Find where the given text appears and provide that cell's center as [x, y] coordinate. 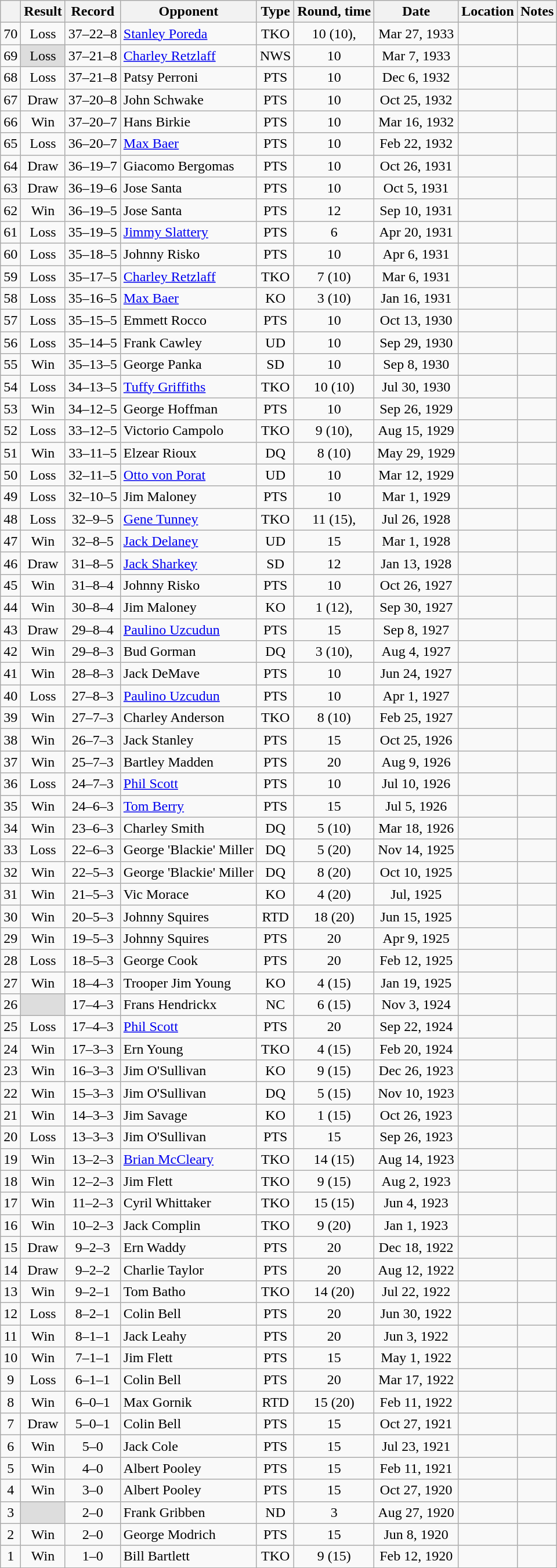
Aug 14, 1923 [417, 1159]
13 [10, 1291]
Sep 30, 1927 [417, 607]
George Modrich [188, 1534]
63 [10, 188]
14 (20) [334, 1291]
70 [10, 34]
ND [275, 1512]
5 (20) [334, 850]
1–0 [93, 1556]
35–13–5 [93, 365]
Mar 1, 1929 [417, 497]
Oct 10, 1925 [417, 872]
Oct 27, 1920 [417, 1490]
35–18–5 [93, 254]
33–11–5 [93, 453]
32–8–5 [93, 541]
Bud Gorman [188, 652]
2 [10, 1534]
Hans Birkie [188, 122]
Stanley Poreda [188, 34]
Dec 18, 1922 [417, 1247]
Type [275, 12]
34–13–5 [93, 387]
32–10–5 [93, 497]
May 1, 1922 [417, 1358]
54 [10, 387]
Aug 12, 1922 [417, 1269]
36 [10, 784]
7 (10) [334, 277]
48 [10, 519]
37–22–8 [93, 34]
1 [10, 1556]
6–0–1 [93, 1402]
18–5–3 [93, 960]
Bill Bartlett [188, 1556]
24–7–3 [93, 784]
Apr 9, 1925 [417, 938]
May 29, 1929 [417, 453]
Dec 6, 1932 [417, 78]
Jun 3, 1922 [417, 1335]
13–2–3 [93, 1159]
Oct 13, 1930 [417, 321]
9–2–2 [93, 1269]
28–8–3 [93, 674]
Jun 15, 1925 [417, 916]
19 [10, 1159]
Feb 25, 1927 [417, 718]
31–8–5 [93, 563]
27–8–3 [93, 696]
Dec 26, 1923 [417, 1071]
Ern Young [188, 1049]
11 (15), [334, 519]
3–0 [93, 1490]
Mar 16, 1932 [417, 122]
Location [488, 12]
3 (10), [334, 652]
27 [10, 983]
35–16–5 [93, 299]
Feb 11, 1921 [417, 1468]
Oct 25, 1926 [417, 740]
1 (12), [334, 607]
Jul, 1925 [417, 894]
Oct 26, 1931 [417, 166]
8–1–1 [93, 1335]
59 [10, 277]
Jan 13, 1928 [417, 563]
Ern Waddy [188, 1247]
41 [10, 674]
Max Gornik [188, 1402]
Apr 6, 1931 [417, 254]
35–17–5 [93, 277]
Gene Tunney [188, 519]
Elzear Rioux [188, 453]
Aug 4, 1927 [417, 652]
30–8–4 [93, 607]
Date [417, 12]
56 [10, 343]
Jun 24, 1927 [417, 674]
14–3–3 [93, 1115]
32–11–5 [93, 475]
19–5–3 [93, 938]
Aug 15, 1929 [417, 431]
29 [10, 938]
9 [10, 1380]
18 [10, 1181]
Feb 11, 1922 [417, 1402]
35 [10, 806]
21–5–3 [93, 894]
49 [10, 497]
46 [10, 563]
29–8–4 [93, 629]
51 [10, 453]
Feb 12, 1925 [417, 960]
Mar 1, 1928 [417, 541]
8 [10, 1402]
24 [10, 1049]
13–3–3 [93, 1137]
57 [10, 321]
65 [10, 144]
Sep 8, 1930 [417, 365]
Mar 27, 1933 [417, 34]
Jun 8, 1920 [417, 1534]
11 [10, 1335]
Charley Anderson [188, 718]
30 [10, 916]
Frank Gribben [188, 1512]
45 [10, 585]
Cyril Whittaker [188, 1203]
Nov 3, 1924 [417, 1005]
15–3–3 [93, 1093]
17 [10, 1203]
17–3–3 [93, 1049]
55 [10, 365]
Trooper Jim Young [188, 983]
61 [10, 232]
44 [10, 607]
9–2–1 [93, 1291]
33–12–5 [93, 431]
16 [10, 1225]
Sep 29, 1930 [417, 343]
16–3–3 [93, 1071]
5 (10) [334, 828]
53 [10, 409]
Aug 27, 1920 [417, 1512]
Jack Cole [188, 1446]
Tom Berry [188, 806]
Oct 27, 1921 [417, 1424]
4 [10, 1490]
Feb 12, 1920 [417, 1556]
32 [10, 872]
Jul 10, 1926 [417, 784]
23 [10, 1071]
35–19–5 [93, 232]
George Cook [188, 960]
37–20–7 [93, 122]
3 (10) [334, 299]
6 (15) [334, 1005]
8 (20) [334, 872]
Jim Savage [188, 1115]
69 [10, 56]
18–4–3 [93, 983]
24–6–3 [93, 806]
Sep 26, 1923 [417, 1137]
Charlie Taylor [188, 1269]
Round, time [334, 12]
Mar 17, 1922 [417, 1380]
Jan 19, 1925 [417, 983]
39 [10, 718]
Jimmy Slattery [188, 232]
9–2–3 [93, 1247]
4 (20) [334, 894]
9 (20) [334, 1225]
38 [10, 740]
58 [10, 299]
40 [10, 696]
5–0–1 [93, 1424]
35–14–5 [93, 343]
Feb 20, 1924 [417, 1049]
Oct 5, 1931 [417, 188]
Apr 1, 1927 [417, 696]
Nov 10, 1923 [417, 1093]
Patsy Perroni [188, 78]
12–2–3 [93, 1181]
Jun 4, 1923 [417, 1203]
34 [10, 828]
Sep 8, 1927 [417, 629]
14 (15) [334, 1159]
Jul 22, 1922 [417, 1291]
Record [93, 12]
John Schwake [188, 100]
Charley Smith [188, 828]
7 [10, 1424]
43 [10, 629]
Mar 6, 1931 [417, 277]
4–0 [93, 1468]
Jul 26, 1928 [417, 519]
Jul 23, 1921 [417, 1446]
37–20–8 [93, 100]
23–6–3 [93, 828]
20–5–3 [93, 916]
Notes [537, 12]
Bartley Madden [188, 762]
Sep 26, 1929 [417, 409]
7–1–1 [93, 1358]
33 [10, 850]
14 [10, 1269]
George Panka [188, 365]
Result [43, 12]
36–20–7 [93, 144]
Mar 18, 1926 [417, 828]
26–7–3 [93, 740]
5 [10, 1468]
27–7–3 [93, 718]
Sep 22, 1924 [417, 1027]
Jun 30, 1922 [417, 1313]
62 [10, 210]
5–0 [93, 1446]
Jack DeMave [188, 674]
15 (15) [334, 1203]
67 [10, 100]
66 [10, 122]
Jack Leahy [188, 1335]
Frans Hendrickx [188, 1005]
21 [10, 1115]
9 (10), [334, 431]
28 [10, 960]
68 [10, 78]
15 (20) [334, 1402]
31 [10, 894]
60 [10, 254]
Vic Morace [188, 894]
Otto von Porat [188, 475]
Brian McCleary [188, 1159]
29–8–3 [93, 652]
32–9–5 [93, 519]
36–19–5 [93, 210]
6–1–1 [93, 1380]
50 [10, 475]
NC [275, 1005]
10 (10) [334, 387]
47 [10, 541]
34–12–5 [93, 409]
Victorio Campolo [188, 431]
Sep 10, 1931 [417, 210]
Emmett Rocco [188, 321]
Jul 5, 1926 [417, 806]
25–7–3 [93, 762]
Jul 30, 1930 [417, 387]
Nov 14, 1925 [417, 850]
NWS [275, 56]
Tuffy Griffiths [188, 387]
31–8–4 [93, 585]
36–19–7 [93, 166]
Mar 7, 1933 [417, 56]
5 (15) [334, 1093]
25 [10, 1027]
26 [10, 1005]
10–2–3 [93, 1225]
11–2–3 [93, 1203]
Jack Delaney [188, 541]
Mar 12, 1929 [417, 475]
Apr 20, 1931 [417, 232]
Jack Complin [188, 1225]
Jack Stanley [188, 740]
Jack Sharkey [188, 563]
George Hoffman [188, 409]
22–6–3 [93, 850]
Opponent [188, 12]
52 [10, 431]
18 (20) [334, 916]
22–5–3 [93, 872]
Oct 26, 1927 [417, 585]
64 [10, 166]
10 (10), [334, 34]
Tom Batho [188, 1291]
Oct 25, 1932 [417, 100]
Frank Cawley [188, 343]
Oct 26, 1923 [417, 1115]
Aug 9, 1926 [417, 762]
Giacomo Bergomas [188, 166]
22 [10, 1093]
Feb 22, 1932 [417, 144]
35–15–5 [93, 321]
8–2–1 [93, 1313]
Jan 16, 1931 [417, 299]
Aug 2, 1923 [417, 1181]
42 [10, 652]
Jan 1, 1923 [417, 1225]
37 [10, 762]
36–19–6 [93, 188]
1 (15) [334, 1115]
